Find where the given text appears and provide that cell's center as (x, y) coordinate. 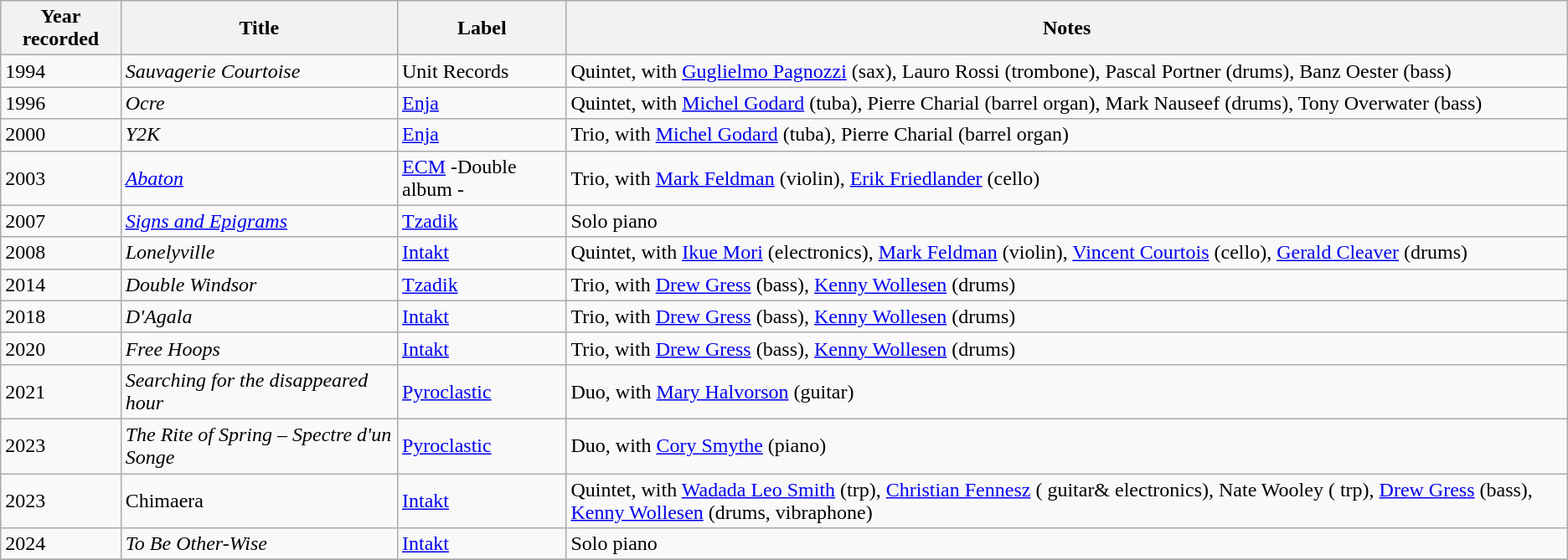
Signs and Epigrams (259, 221)
Quintet, with Michel Godard (tuba), Pierre Charial (barrel organ), Mark Nauseef (drums), Tony Overwater (bass) (1067, 103)
Trio, with Michel Godard (tuba), Pierre Charial (barrel organ) (1067, 135)
2021 (60, 392)
Chimaera (259, 501)
Lonelyville (259, 253)
1996 (60, 103)
2018 (60, 316)
Quintet, with Ikue Mori (electronics), Mark Feldman (violin), Vincent Courtois (cello), Gerald Cleaver (drums) (1067, 253)
2007 (60, 221)
Duo, with Mary Halvorson (guitar) (1067, 392)
1994 (60, 71)
2003 (60, 177)
Abaton (259, 177)
2008 (60, 253)
2020 (60, 348)
D'Agala (259, 316)
ECM -Double album - (482, 177)
The Rite of Spring – Spectre d'un Songe (259, 445)
Y2K (259, 135)
2024 (60, 544)
Label (482, 28)
Quintet, with Guglielmo Pagnozzi (sax), Lauro Rossi (trombone), Pascal Portner (drums), Banz Oester (bass) (1067, 71)
Duo, with Cory Smythe (piano) (1067, 445)
2014 (60, 285)
Sauvagerie Courtoise (259, 71)
2000 (60, 135)
Unit Records (482, 71)
Trio, with Mark Feldman (violin), Erik Friedlander (cello) (1067, 177)
To Be Other-Wise (259, 544)
Title (259, 28)
Double Windsor (259, 285)
Notes (1067, 28)
Year recorded (60, 28)
Searching for the disappeared hour (259, 392)
Free Hoops (259, 348)
Ocre (259, 103)
